Pinpoint the cell where the given text exists, returning its (X, Y) midpoint coordinate. 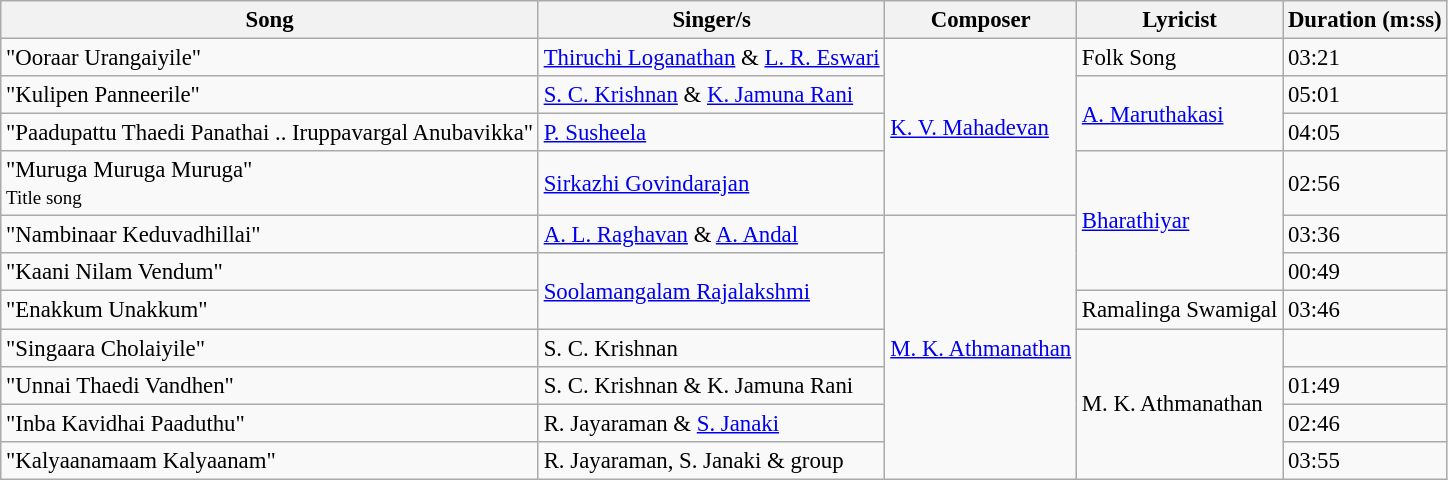
03:55 (1365, 460)
03:36 (1365, 235)
Lyricist (1180, 20)
05:01 (1365, 95)
Bharathiyar (1180, 221)
K. V. Mahadevan (981, 128)
"Singaara Cholaiyile" (270, 348)
S. C. Krishnan (712, 348)
03:21 (1365, 58)
Thiruchi Loganathan & L. R. Eswari (712, 58)
R. Jayaraman, S. Janaki & group (712, 460)
04:05 (1365, 133)
Sirkazhi Govindarajan (712, 184)
02:46 (1365, 423)
"Inba Kavidhai Paaduthu" (270, 423)
01:49 (1365, 385)
00:49 (1365, 273)
"Unnai Thaedi Vandhen" (270, 385)
A. Maruthakasi (1180, 114)
Soolamangalam Rajalakshmi (712, 292)
03:46 (1365, 310)
P. Susheela (712, 133)
"Nambinaar Keduvadhillai" (270, 235)
02:56 (1365, 184)
Song (270, 20)
"Ooraar Urangaiyile" (270, 58)
Composer (981, 20)
"Kaani Nilam Vendum" (270, 273)
"Kulipen Panneerile" (270, 95)
Singer/s (712, 20)
Ramalinga Swamigal (1180, 310)
R. Jayaraman & S. Janaki (712, 423)
"Enakkum Unakkum" (270, 310)
"Kalyaanamaam Kalyaanam" (270, 460)
Folk Song (1180, 58)
"Muruga Muruga Muruga"Title song (270, 184)
A. L. Raghavan & A. Andal (712, 235)
"Paadupattu Thaedi Panathai .. Iruppavargal Anubavikka" (270, 133)
Duration (m:ss) (1365, 20)
